Provide the [X, Y] coordinate of the cell's center where the given text is located.  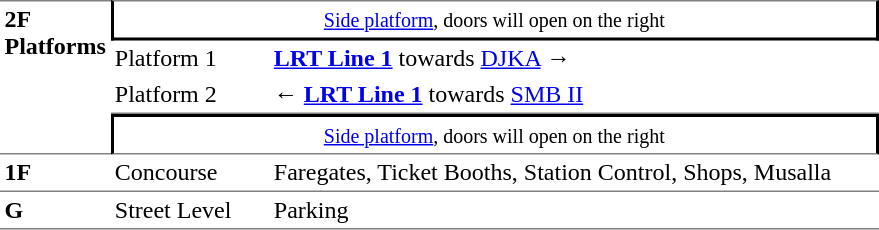
Street Level [190, 211]
Parking [574, 211]
LRT Line 1 towards DJKA → [574, 58]
1F [55, 173]
G [55, 211]
2FPlatforms [55, 77]
Concourse [190, 173]
Platform 1 [190, 58]
Platform 2 [190, 95]
← LRT Line 1 towards SMB II [574, 95]
Faregates, Ticket Booths, Station Control, Shops, Musalla [574, 173]
